Locate the cell with the specified text and output its [x, y] center coordinate. 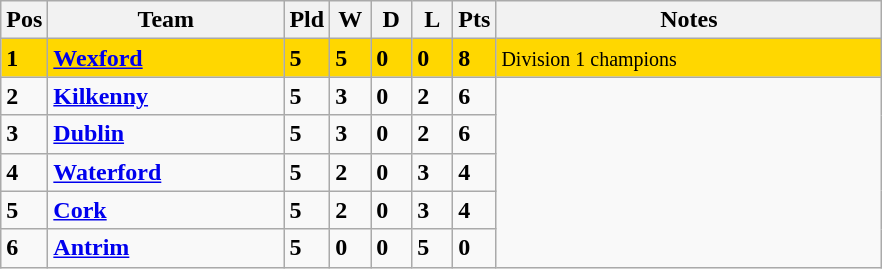
Team [166, 20]
Dublin [166, 134]
Cork [166, 210]
Division 1 champions [689, 58]
Antrim [166, 248]
Pos [24, 20]
Notes [689, 20]
Pts [474, 20]
Kilkenny [166, 96]
Waterford [166, 172]
1 [24, 58]
Pld [307, 20]
W [350, 20]
D [392, 20]
Wexford [166, 58]
8 [474, 58]
L [432, 20]
